Locate the cell with the specified text and output its (x, y) center coordinate. 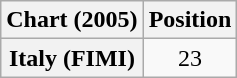
23 (190, 58)
Italy (FIMI) (72, 58)
Chart (2005) (72, 20)
Position (190, 20)
